Extract the [X, Y] coordinate from the center of the cell holding the provided text.  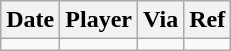
Player [99, 20]
Via [160, 20]
Ref [208, 20]
Date [30, 20]
